Identify which cell holds the provided text, then report its [x, y] central coordinate. 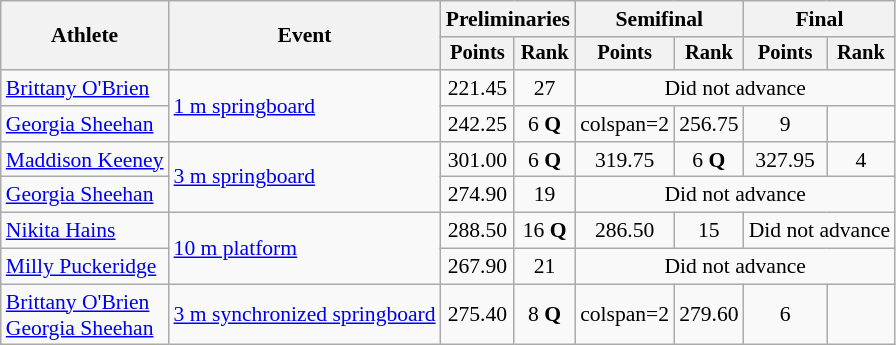
274.90 [478, 195]
8 Q [544, 314]
286.50 [624, 231]
319.75 [624, 160]
19 [544, 195]
279.60 [708, 314]
Brittany O'Brien [85, 88]
Preliminaries [508, 19]
288.50 [478, 231]
275.40 [478, 314]
Event [305, 36]
3 m synchronized springboard [305, 314]
Brittany O'Brien Georgia Sheehan [85, 314]
9 [786, 124]
256.75 [708, 124]
4 [860, 160]
6 [786, 314]
267.90 [478, 267]
221.45 [478, 88]
Milly Puckeridge [85, 267]
327.95 [786, 160]
1 m springboard [305, 106]
Athlete [85, 36]
15 [708, 231]
Nikita Hains [85, 231]
Maddison Keeney [85, 160]
Final [820, 19]
Semifinal [660, 19]
3 m springboard [305, 178]
27 [544, 88]
242.25 [478, 124]
10 m platform [305, 248]
21 [544, 267]
16 Q [544, 231]
301.00 [478, 160]
